For the text-containing cell, return its midpoint in [X, Y] coordinate format. 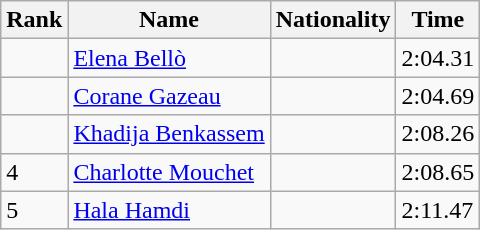
2:08.26 [438, 134]
Rank [34, 20]
2:04.31 [438, 58]
2:08.65 [438, 172]
Nationality [333, 20]
4 [34, 172]
Khadija Benkassem [169, 134]
Charlotte Mouchet [169, 172]
Hala Hamdi [169, 210]
Name [169, 20]
Time [438, 20]
Corane Gazeau [169, 96]
5 [34, 210]
2:11.47 [438, 210]
2:04.69 [438, 96]
Elena Bellò [169, 58]
